For the text-containing cell, return its midpoint in [x, y] coordinate format. 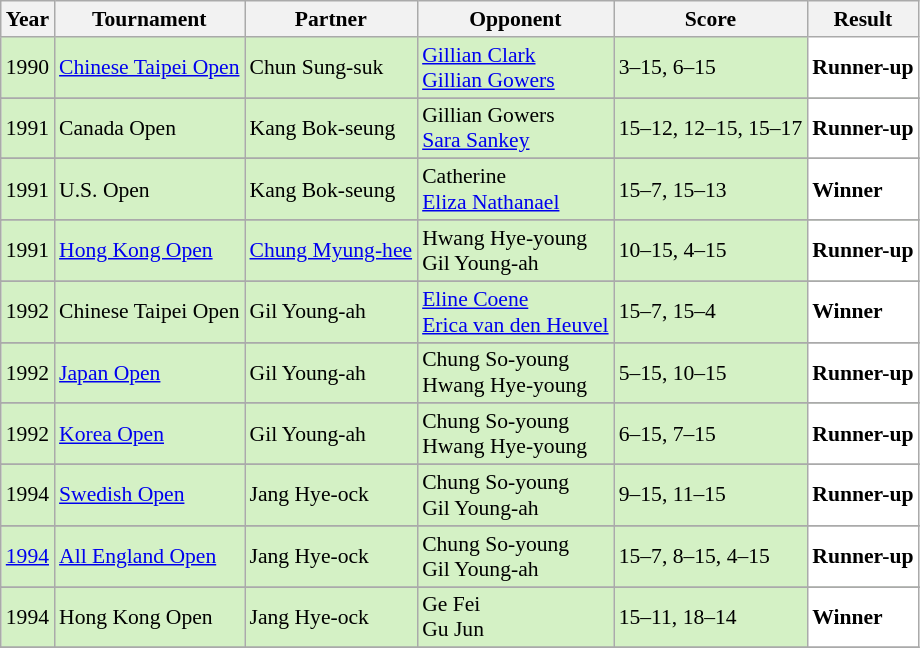
Score [711, 19]
Japan Open [149, 372]
Gillian Clark Gillian Gowers [516, 68]
U.S. Open [149, 190]
6–15, 7–15 [711, 434]
Year [28, 19]
15–7, 15–13 [711, 190]
Chun Sung-suk [330, 68]
Gillian Gowers Sara Sankey [516, 128]
Chung Myung-hee [330, 250]
Swedish Open [149, 496]
9–15, 11–15 [711, 496]
Opponent [516, 19]
Eline Coene Erica van den Heuvel [516, 312]
3–15, 6–15 [711, 68]
15–11, 18–14 [711, 618]
Result [862, 19]
Korea Open [149, 434]
Catherine Eliza Nathanael [516, 190]
5–15, 10–15 [711, 372]
Canada Open [149, 128]
10–15, 4–15 [711, 250]
15–12, 12–15, 15–17 [711, 128]
15–7, 15–4 [711, 312]
Ge Fei Gu Jun [516, 618]
Hwang Hye-young Gil Young-ah [516, 250]
Partner [330, 19]
Tournament [149, 19]
All England Open [149, 556]
1990 [28, 68]
15–7, 8–15, 4–15 [711, 556]
